Scan for the cell matching the given text and deliver its [x, y] coordinate at center. 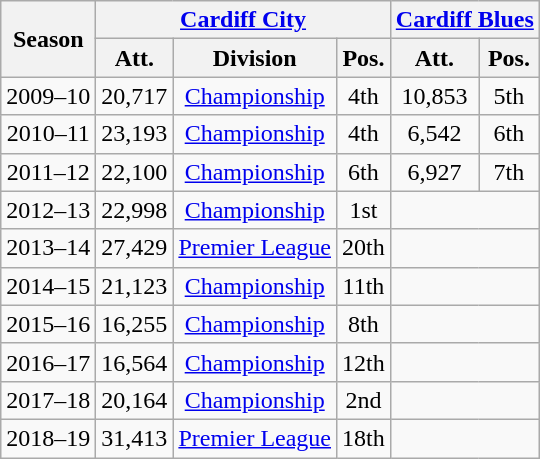
7th [510, 172]
6,927 [434, 172]
2012–13 [48, 210]
27,429 [134, 248]
16,564 [134, 362]
Cardiff Blues [464, 20]
2015–16 [48, 324]
20,717 [134, 96]
21,123 [134, 286]
2nd [364, 400]
23,193 [134, 134]
2013–14 [48, 248]
2018–19 [48, 438]
18th [364, 438]
Cardiff City [243, 20]
2014–15 [48, 286]
22,998 [134, 210]
1st [364, 210]
31,413 [134, 438]
11th [364, 286]
Division [255, 58]
2016–17 [48, 362]
5th [510, 96]
12th [364, 362]
6,542 [434, 134]
2009–10 [48, 96]
2010–11 [48, 134]
10,853 [434, 96]
2017–18 [48, 400]
2011–12 [48, 172]
8th [364, 324]
Season [48, 39]
20th [364, 248]
16,255 [134, 324]
20,164 [134, 400]
22,100 [134, 172]
